Return (X, Y) of the center of cell containing provided text 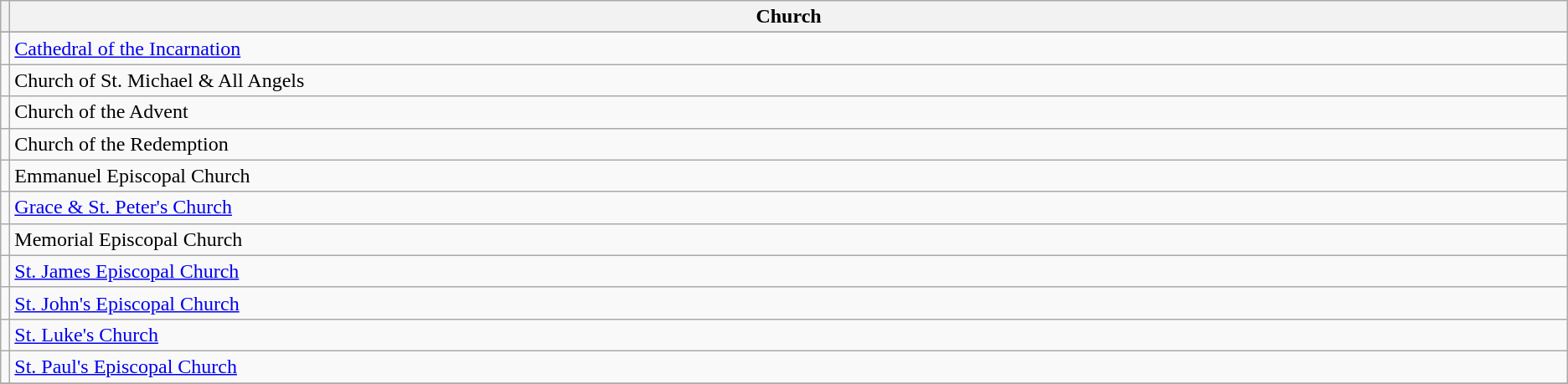
Memorial Episcopal Church (789, 239)
St. Paul's Episcopal Church (789, 366)
Church of the Advent (789, 112)
St. John's Episcopal Church (789, 303)
Church (789, 17)
Grace & St. Peter's Church (789, 207)
St. James Episcopal Church (789, 271)
Cathedral of the Incarnation (789, 49)
St. Luke's Church (789, 335)
Emmanuel Episcopal Church (789, 176)
Church of the Redemption (789, 144)
Church of St. Michael & All Angels (789, 80)
